For the text-containing cell, return its midpoint in (X, Y) coordinate format. 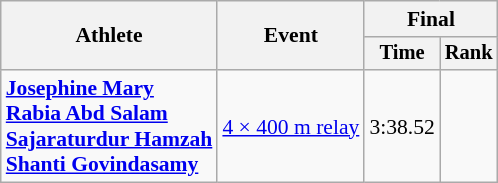
Athlete (110, 36)
4 × 400 m relay (290, 126)
3:38.52 (402, 126)
Time (402, 54)
Rank (469, 54)
Josephine MaryRabia Abd SalamSajaraturdur HamzahShanti Govindasamy (110, 126)
Event (290, 36)
Final (430, 19)
